Locate the cell with the specified text and output its [X, Y] center coordinate. 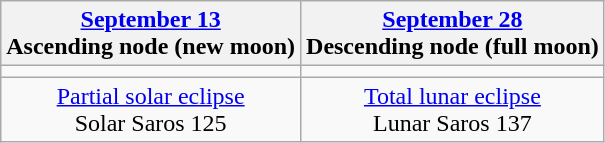
Total lunar eclipseLunar Saros 137 [453, 110]
September 13Ascending node (new moon) [151, 34]
September 28Descending node (full moon) [453, 34]
Partial solar eclipseSolar Saros 125 [151, 110]
